Capture the cell that displays the provided text and extract its (X, Y) central coordinate. 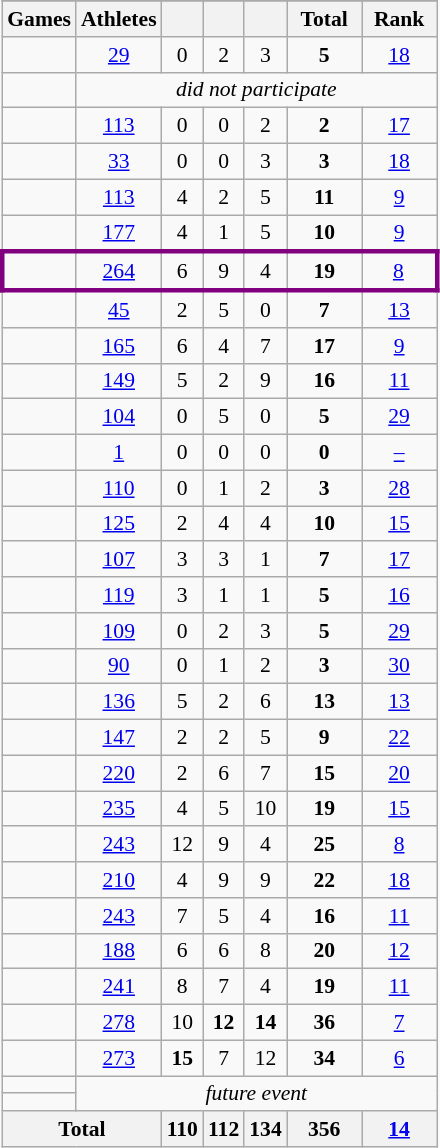
210 (119, 880)
future event (256, 1094)
90 (119, 666)
104 (119, 417)
165 (119, 346)
119 (119, 595)
149 (119, 381)
177 (119, 234)
264 (119, 272)
109 (119, 631)
273 (119, 1058)
134 (266, 1130)
147 (119, 738)
34 (324, 1058)
235 (119, 809)
30 (400, 666)
278 (119, 1023)
220 (119, 773)
112 (224, 1130)
did not participate (256, 90)
Rank (400, 19)
107 (119, 560)
125 (119, 524)
45 (119, 310)
136 (119, 702)
36 (324, 1023)
Games (39, 19)
356 (324, 1130)
25 (324, 845)
188 (119, 951)
33 (119, 162)
Athletes (119, 19)
241 (119, 987)
28 (400, 488)
– (400, 453)
